Pinpoint the cell where the given text exists, returning its (x, y) midpoint coordinate. 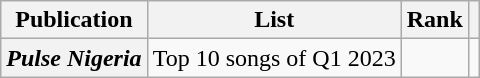
List (274, 20)
Pulse Nigeria (74, 58)
Rank (434, 20)
Publication (74, 20)
Top 10 songs of Q1 2023 (274, 58)
